For the text-containing cell, return its midpoint in [x, y] coordinate format. 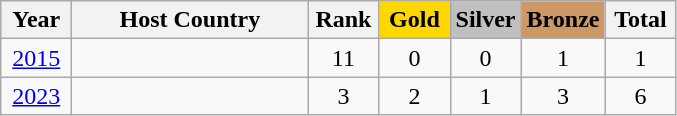
Bronze [563, 20]
6 [640, 96]
2015 [36, 58]
Rank [344, 20]
Silver [486, 20]
Year [36, 20]
Host Country [190, 20]
Total [640, 20]
2023 [36, 96]
11 [344, 58]
Gold [414, 20]
2 [414, 96]
